For the text-containing cell, return its midpoint in [X, Y] coordinate format. 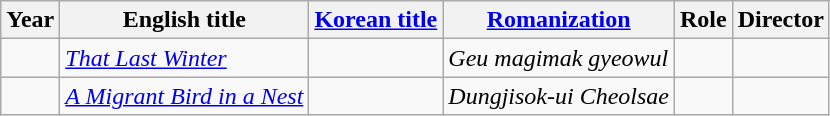
Korean title [376, 20]
Geu magimak gyeowul [559, 58]
That Last Winter [184, 58]
Director [780, 20]
English title [184, 20]
Role [703, 20]
Romanization [559, 20]
Year [30, 20]
Dungjisok-ui Cheolsae [559, 96]
A Migrant Bird in a Nest [184, 96]
